Extract the [X, Y] coordinate from the center of the cell holding the provided text.  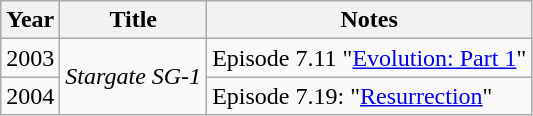
Title [134, 20]
Notes [370, 20]
2003 [30, 58]
Episode 7.19: "Resurrection" [370, 96]
Year [30, 20]
2004 [30, 96]
Episode 7.11 "Evolution: Part 1" [370, 58]
Stargate SG-1 [134, 77]
